Extract the [x, y] coordinate from the center of the cell holding the provided text.  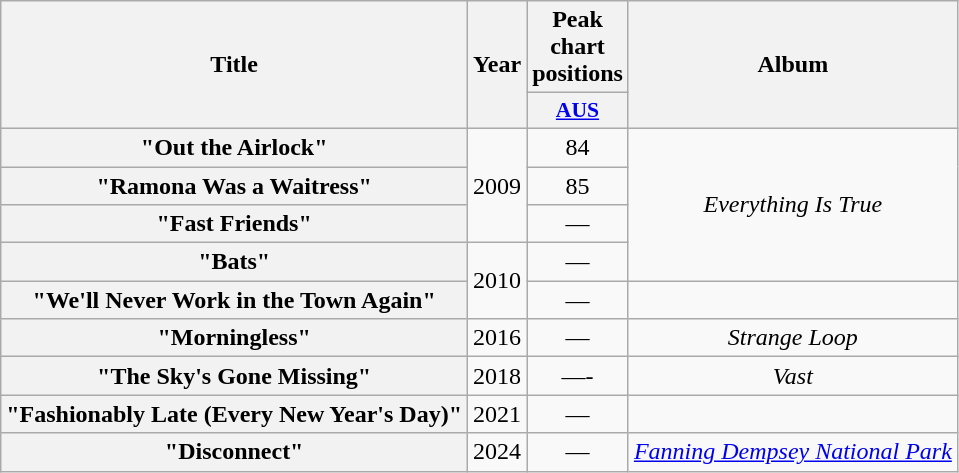
Vast [792, 376]
Album [792, 65]
AUS [578, 111]
2009 [498, 185]
—- [578, 376]
Fanning Dempsey National Park [792, 452]
"Disconnect" [234, 452]
"Bats" [234, 262]
2024 [498, 452]
Everything Is True [792, 204]
84 [578, 147]
"We'll Never Work in the Town Again" [234, 300]
2010 [498, 281]
85 [578, 185]
"Fashionably Late (Every New Year's Day)" [234, 414]
"The Sky's Gone Missing" [234, 376]
Strange Loop [792, 338]
Peak chart positions [578, 47]
"Morningless" [234, 338]
"Ramona Was a Waitress" [234, 185]
Title [234, 65]
2018 [498, 376]
2021 [498, 414]
Year [498, 65]
2016 [498, 338]
"Out the Airlock" [234, 147]
"Fast Friends" [234, 224]
